Scan for the cell matching the given text and deliver its (x, y) coordinate at center. 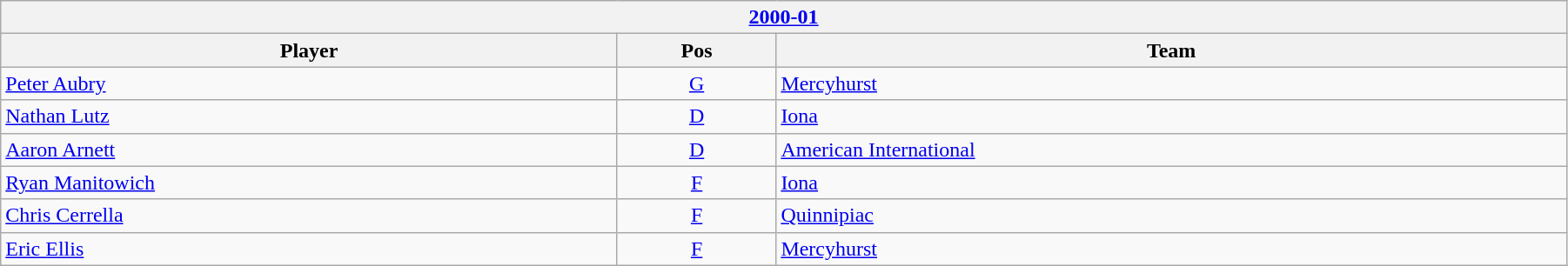
Aaron Arnett (310, 150)
Chris Cerrella (310, 216)
Player (310, 50)
Eric Ellis (310, 249)
Nathan Lutz (310, 116)
2000-01 (784, 17)
Ryan Manitowich (310, 183)
Pos (696, 50)
Team (1171, 50)
Quinnipiac (1171, 216)
American International (1171, 150)
Peter Aubry (310, 83)
G (696, 83)
